From the cell containing the given text, extract its center point as (x, y) coordinate. 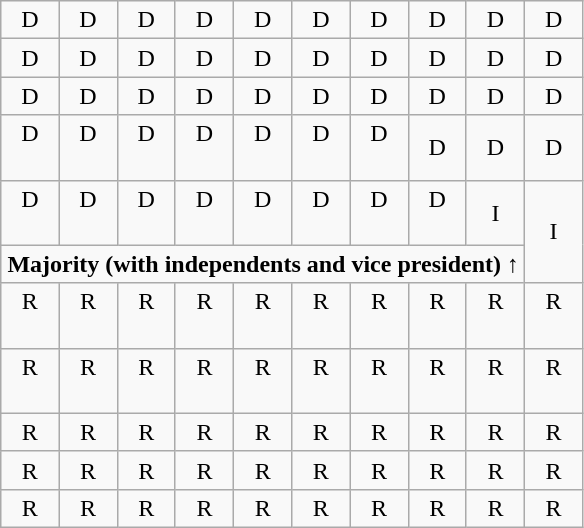
Majority (with independents and vice president) ↑ (263, 264)
